Search for the cell housing the specified text and yield its (X, Y) center coordinate. 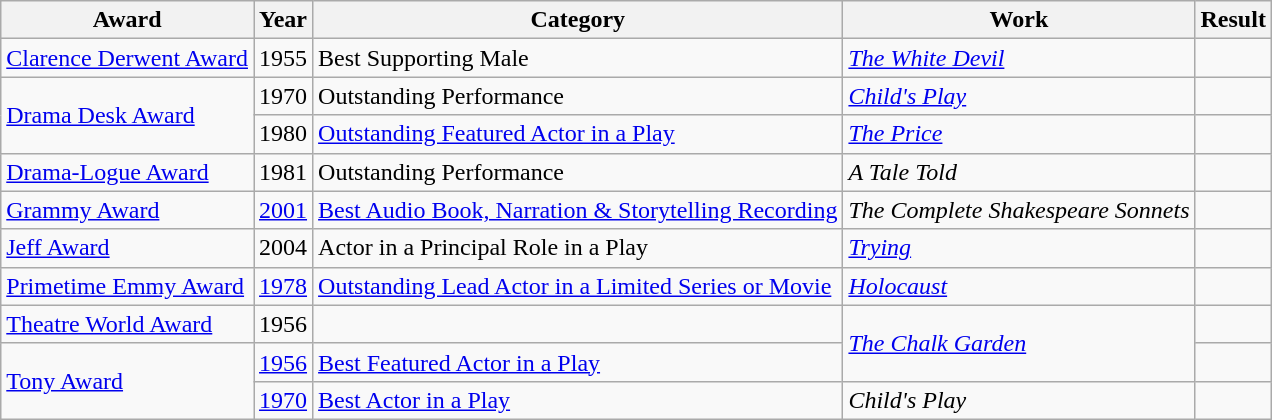
Year (284, 20)
Result (1233, 20)
1955 (284, 58)
The Chalk Garden (1019, 343)
Drama Desk Award (128, 115)
Award (128, 20)
The Price (1019, 134)
Tony Award (128, 381)
Clarence Derwent Award (128, 58)
Best Actor in a Play (578, 400)
Actor in a Principal Role in a Play (578, 248)
Drama-Logue Award (128, 172)
Outstanding Lead Actor in a Limited Series or Movie (578, 286)
Holocaust (1019, 286)
Best Audio Book, Narration & Storytelling Recording (578, 210)
2001 (284, 210)
Primetime Emmy Award (128, 286)
1978 (284, 286)
Grammy Award (128, 210)
2004 (284, 248)
Best Featured Actor in a Play (578, 362)
Work (1019, 20)
The Complete Shakespeare Sonnets (1019, 210)
Jeff Award (128, 248)
Outstanding Featured Actor in a Play (578, 134)
A Tale Told (1019, 172)
Trying (1019, 248)
1981 (284, 172)
Category (578, 20)
Theatre World Award (128, 324)
The White Devil (1019, 58)
Best Supporting Male (578, 58)
1980 (284, 134)
